Return the [X, Y] coordinate for the center point of the cell that contains the specified text.  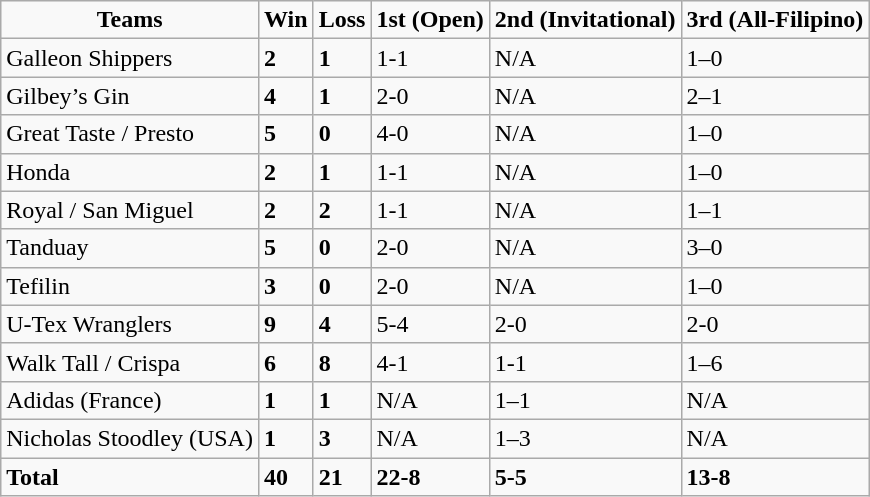
3rd (All-Filipino) [775, 20]
Tanduay [130, 248]
1–3 [585, 438]
22-8 [430, 477]
40 [286, 477]
Nicholas Stoodley (USA) [130, 438]
5-4 [430, 324]
1st (Open) [430, 20]
13-8 [775, 477]
5-5 [585, 477]
Total [130, 477]
6 [286, 362]
9 [286, 324]
2–1 [775, 96]
3–0 [775, 248]
Win [286, 20]
2nd (Invitational) [585, 20]
21 [342, 477]
8 [342, 362]
Walk Tall / Crispa [130, 362]
Teams [130, 20]
Royal / San Miguel [130, 210]
Loss [342, 20]
Gilbey’s Gin [130, 96]
1–6 [775, 362]
Adidas (France) [130, 400]
U-Tex Wranglers [130, 324]
Galleon Shippers [130, 58]
Great Taste / Presto [130, 134]
4-1 [430, 362]
4-0 [430, 134]
Honda [130, 172]
Tefilin [130, 286]
